Search for the cell housing the specified text and yield its [X, Y] center coordinate. 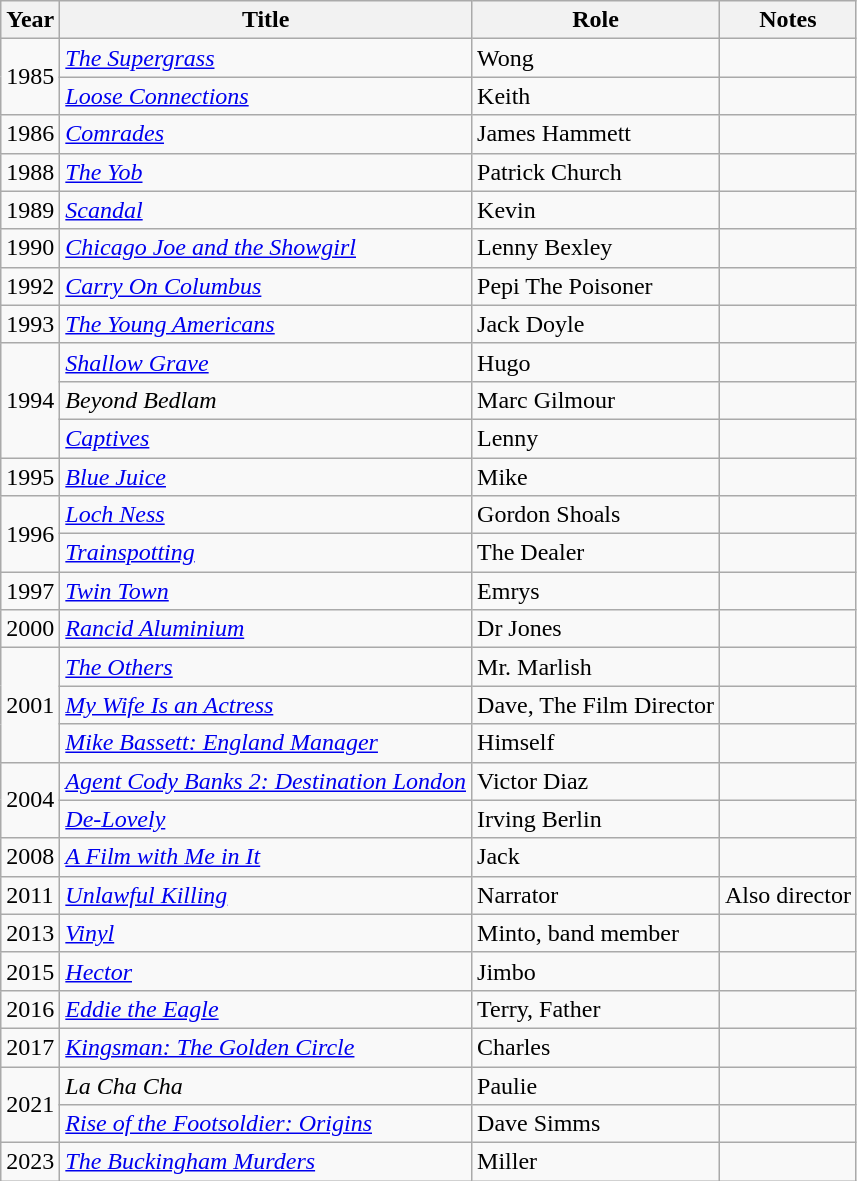
Irving Berlin [596, 819]
Charles [596, 1047]
Eddie the Eagle [266, 1009]
Vinyl [266, 933]
1985 [30, 77]
Lenny [596, 438]
2001 [30, 705]
Kevin [596, 210]
1988 [30, 172]
Mr. Marlish [596, 667]
Gordon Shoals [596, 515]
Hector [266, 971]
La Cha Cha [266, 1085]
Notes [788, 20]
The Yob [266, 172]
The Supergrass [266, 58]
1986 [30, 134]
Keith [596, 96]
Agent Cody Banks 2: Destination London [266, 781]
Lenny Bexley [596, 248]
1994 [30, 400]
Dave, The Film Director [596, 705]
Kingsman: The Golden Circle [266, 1047]
Year [30, 20]
The Dealer [596, 553]
Twin Town [266, 591]
The Others [266, 667]
Wong [596, 58]
Jack [596, 857]
Rise of the Footsoldier: Origins [266, 1124]
Comrades [266, 134]
Beyond Bedlam [266, 400]
1996 [30, 534]
Shallow Grave [266, 362]
James Hammett [596, 134]
Victor Diaz [596, 781]
2000 [30, 629]
2017 [30, 1047]
Also director [788, 895]
Miller [596, 1162]
Captives [266, 438]
2013 [30, 933]
Jack Doyle [596, 324]
Dr Jones [596, 629]
Terry, Father [596, 1009]
Unlawful Killing [266, 895]
1989 [30, 210]
Paulie [596, 1085]
Trainspotting [266, 553]
2011 [30, 895]
Rancid Aluminium [266, 629]
2016 [30, 1009]
1992 [30, 286]
2004 [30, 800]
Loch Ness [266, 515]
1995 [30, 477]
Scandal [266, 210]
Jimbo [596, 971]
Emrys [596, 591]
1997 [30, 591]
My Wife Is an Actress [266, 705]
Himself [596, 743]
Carry On Columbus [266, 286]
Narrator [596, 895]
2015 [30, 971]
Title [266, 20]
A Film with Me in It [266, 857]
Chicago Joe and the Showgirl [266, 248]
The Buckingham Murders [266, 1162]
Marc Gilmour [596, 400]
Blue Juice [266, 477]
1993 [30, 324]
Role [596, 20]
1990 [30, 248]
2008 [30, 857]
Dave Simms [596, 1124]
Patrick Church [596, 172]
The Young Americans [266, 324]
2023 [30, 1162]
Loose Connections [266, 96]
Mike Bassett: England Manager [266, 743]
Minto, band member [596, 933]
Hugo [596, 362]
De-Lovely [266, 819]
Pepi The Poisoner [596, 286]
2021 [30, 1104]
Mike [596, 477]
